Return [X, Y] of the center of cell containing provided text 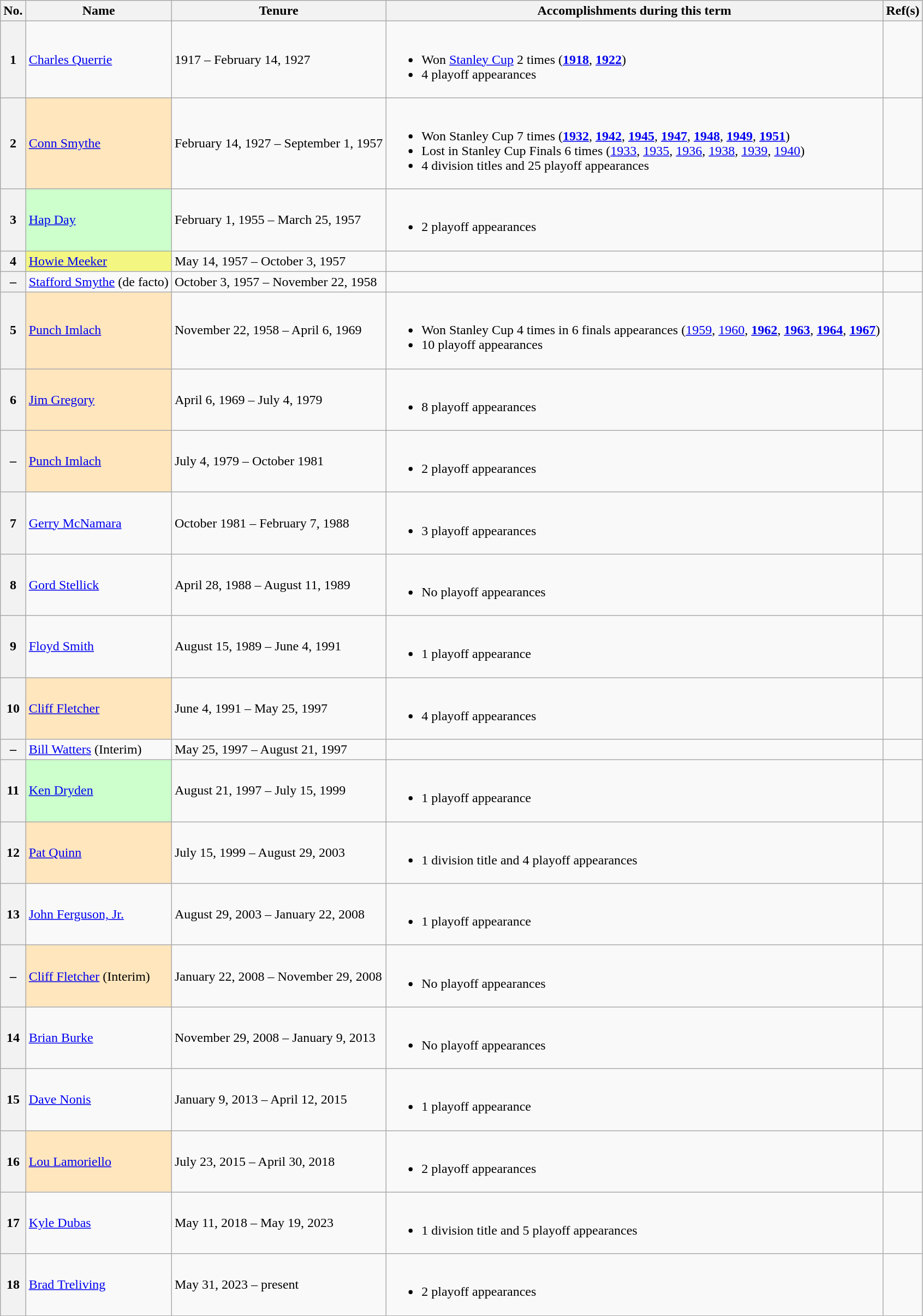
Ken Dryden [98, 791]
18 [13, 1284]
8 playoff appearances [634, 400]
9 [13, 647]
November 29, 2008 – January 9, 2013 [278, 1038]
April 28, 1988 – August 11, 1989 [278, 584]
October 1981 – February 7, 1988 [278, 523]
4 playoff appearances [634, 708]
7 [13, 523]
Jim Gregory [98, 400]
Stafford Smythe (de facto) [98, 282]
Cliff Fletcher (Interim) [98, 976]
May 31, 2023 – present [278, 1284]
January 9, 2013 – April 12, 2015 [278, 1100]
11 [13, 791]
August 15, 1989 – June 4, 1991 [278, 647]
July 4, 1979 – October 1981 [278, 461]
1 division title and 5 playoff appearances [634, 1223]
12 [13, 853]
Tenure [278, 11]
8 [13, 584]
14 [13, 1038]
Gord Stellick [98, 584]
Bill Watters (Interim) [98, 750]
Kyle Dubas [98, 1223]
3 [13, 220]
February 1, 1955 – March 25, 1957 [278, 220]
4 [13, 261]
February 14, 1927 – September 1, 1957 [278, 143]
15 [13, 1100]
John Ferguson, Jr. [98, 914]
Accomplishments during this term [634, 11]
April 6, 1969 – July 4, 1979 [278, 400]
Floyd Smith [98, 647]
Lou Lamoriello [98, 1161]
Won Stanley Cup 4 times in 6 finals appearances (1959, 1960, 1962, 1963, 1964, 1967)10 playoff appearances [634, 330]
16 [13, 1161]
13 [13, 914]
May 11, 2018 – May 19, 2023 [278, 1223]
Dave Nonis [98, 1100]
No. [13, 11]
Hap Day [98, 220]
January 22, 2008 – November 29, 2008 [278, 976]
Brian Burke [98, 1038]
August 29, 2003 – January 22, 2008 [278, 914]
17 [13, 1223]
1 [13, 60]
1 division title and 4 playoff appearances [634, 853]
Name [98, 11]
2 [13, 143]
June 4, 1991 – May 25, 1997 [278, 708]
May 14, 1957 – October 3, 1957 [278, 261]
Pat Quinn [98, 853]
Ref(s) [903, 11]
5 [13, 330]
3 playoff appearances [634, 523]
1917 – February 14, 1927 [278, 60]
August 21, 1997 – July 15, 1999 [278, 791]
July 23, 2015 – April 30, 2018 [278, 1161]
Cliff Fletcher [98, 708]
10 [13, 708]
Brad Treliving [98, 1284]
Gerry McNamara [98, 523]
July 15, 1999 – August 29, 2003 [278, 853]
Howie Meeker [98, 261]
October 3, 1957 – November 22, 1958 [278, 282]
May 25, 1997 – August 21, 1997 [278, 750]
6 [13, 400]
November 22, 1958 – April 6, 1969 [278, 330]
Charles Querrie [98, 60]
Conn Smythe [98, 143]
Won Stanley Cup 2 times (1918, 1922)4 playoff appearances [634, 60]
